Search for the cell housing the specified text and yield its [X, Y] center coordinate. 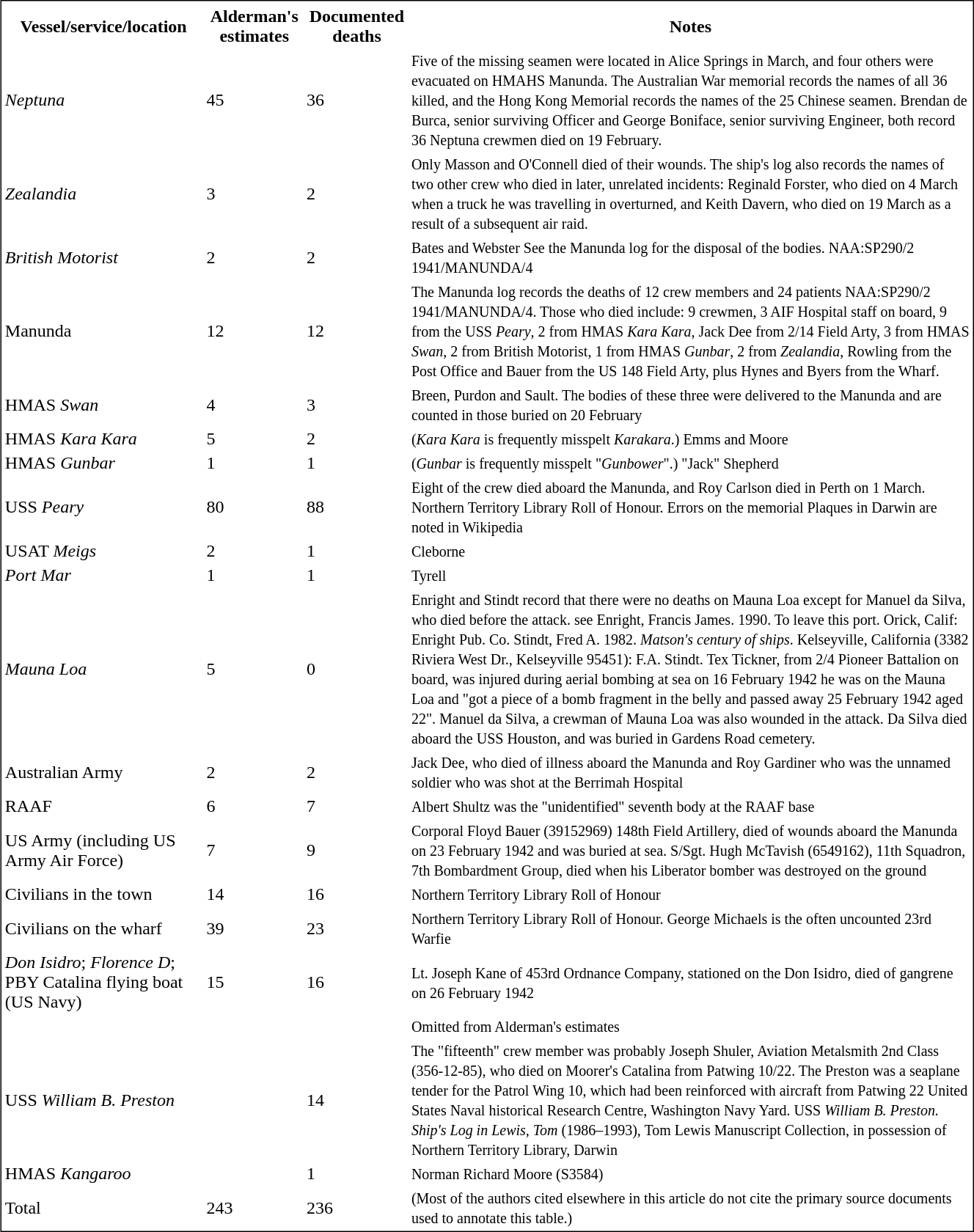
243 [255, 1207]
Zealandia [103, 194]
Alderman's estimates [255, 26]
0 [357, 669]
USS William B. Preston [103, 1100]
Notes [690, 26]
USAT Meigs [103, 551]
HMAS Kara Kara [103, 439]
(Gunbar is frequently misspelt "Gunbower".) "Jack" Shepherd [690, 463]
39 [255, 928]
Civilians on the wharf [103, 928]
Vessel/service/location [103, 26]
HMAS Gunbar [103, 463]
USS Peary [103, 507]
(Most of the authors cited elsewhere in this article do not cite the primary source documents used to annotate this table.) [690, 1207]
6 [255, 806]
Lt. Joseph Kane of 453rd Ordnance Company, stationed on the Don Isidro, died of gangrene on 26 February 1942 [690, 983]
Total [103, 1207]
Australian Army [103, 771]
236 [357, 1207]
Neptuna [103, 100]
80 [255, 507]
US Army (including US Army Air Force) [103, 851]
HMAS Kangaroo [103, 1174]
Jack Dee, who died of illness aboard the Manunda and Roy Gardiner who was the unnamed soldier who was shot at the Berrimah Hospital [690, 771]
23 [357, 928]
Northern Territory Library Roll of Honour [690, 894]
Breen, Purdon and Sault. The bodies of these three were delivered to the Manunda and are counted in those buried on 20 February [690, 405]
RAAF [103, 806]
Cleborne [690, 551]
4 [255, 405]
36 [357, 100]
Mauna Loa [103, 669]
Civilians in the town [103, 894]
Don Isidro; Florence D; PBY Catalina flying boat (US Navy) [103, 983]
Port Mar [103, 576]
Documented deaths [357, 26]
88 [357, 507]
British Motorist [103, 257]
Omitted from Alderman's estimates [690, 1026]
Manunda [103, 331]
Northern Territory Library Roll of Honour. George Michaels is the often uncounted 23rd Warfie [690, 928]
Bates and Webster See the Manunda log for the disposal of the bodies. NAA:SP290/2 1941/MANUNDA/4 [690, 257]
(Kara Kara is frequently misspelt Karakara.) Emms and Moore [690, 439]
15 [255, 983]
Norman Richard Moore (S3584) [690, 1174]
Albert Shultz was the "unidentified" seventh body at the RAAF base [690, 806]
HMAS Swan [103, 405]
Tyrell [690, 576]
45 [255, 100]
9 [357, 851]
